Find where the given text appears and provide that cell's center as [X, Y] coordinate. 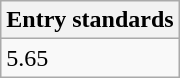
Entry standards [90, 20]
5.65 [90, 58]
